Detect which cell encompasses the target text, then output its [X, Y] center coordinate. 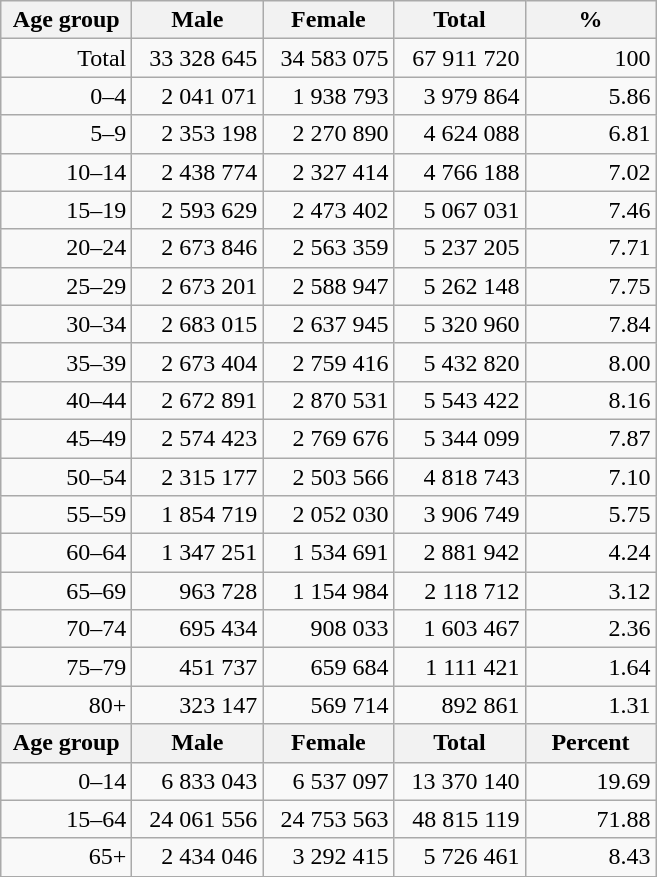
75–79 [66, 667]
1 154 984 [328, 591]
2 270 890 [328, 134]
3.12 [590, 591]
4 818 743 [460, 477]
2 759 416 [328, 362]
Percent [590, 743]
7.84 [590, 324]
100 [590, 58]
2 673 201 [198, 286]
6 833 043 [198, 781]
40–44 [66, 400]
569 714 [328, 705]
2 673 404 [198, 362]
6 537 097 [328, 781]
5 726 461 [460, 857]
5.75 [590, 515]
7.46 [590, 210]
19.69 [590, 781]
1 938 793 [328, 96]
2 327 414 [328, 172]
2 438 774 [198, 172]
4 624 088 [460, 134]
323 147 [198, 705]
0–4 [66, 96]
2 637 945 [328, 324]
5–9 [66, 134]
13 370 140 [460, 781]
5.86 [590, 96]
35–39 [66, 362]
15–19 [66, 210]
2 870 531 [328, 400]
4 766 188 [460, 172]
80+ [66, 705]
2 353 198 [198, 134]
908 033 [328, 629]
71.88 [590, 819]
3 292 415 [328, 857]
1 111 421 [460, 667]
25–29 [66, 286]
7.71 [590, 248]
5 432 820 [460, 362]
892 861 [460, 705]
48 815 119 [460, 819]
65+ [66, 857]
67 911 720 [460, 58]
0–14 [66, 781]
1 603 467 [460, 629]
3 979 864 [460, 96]
695 434 [198, 629]
2 473 402 [328, 210]
70–74 [66, 629]
4.24 [590, 553]
24 753 563 [328, 819]
2 315 177 [198, 477]
2 434 046 [198, 857]
7.87 [590, 438]
7.10 [590, 477]
963 728 [198, 591]
5 262 148 [460, 286]
8.43 [590, 857]
1.64 [590, 667]
6.81 [590, 134]
7.02 [590, 172]
1 854 719 [198, 515]
15–64 [66, 819]
5 543 422 [460, 400]
2 673 846 [198, 248]
50–54 [66, 477]
55–59 [66, 515]
30–34 [66, 324]
5 067 031 [460, 210]
5 237 205 [460, 248]
65–69 [66, 591]
2 563 359 [328, 248]
1 534 691 [328, 553]
1 347 251 [198, 553]
2 769 676 [328, 438]
2 683 015 [198, 324]
45–49 [66, 438]
2 574 423 [198, 438]
2 041 071 [198, 96]
2 052 030 [328, 515]
1.31 [590, 705]
2.36 [590, 629]
2 881 942 [460, 553]
2 503 566 [328, 477]
8.00 [590, 362]
20–24 [66, 248]
60–64 [66, 553]
3 906 749 [460, 515]
8.16 [590, 400]
2 593 629 [198, 210]
5 344 099 [460, 438]
451 737 [198, 667]
5 320 960 [460, 324]
33 328 645 [198, 58]
2 118 712 [460, 591]
2 672 891 [198, 400]
34 583 075 [328, 58]
659 684 [328, 667]
2 588 947 [328, 286]
10–14 [66, 172]
24 061 556 [198, 819]
% [590, 20]
7.75 [590, 286]
